Find where the given text appears and provide that cell's center as (X, Y) coordinate. 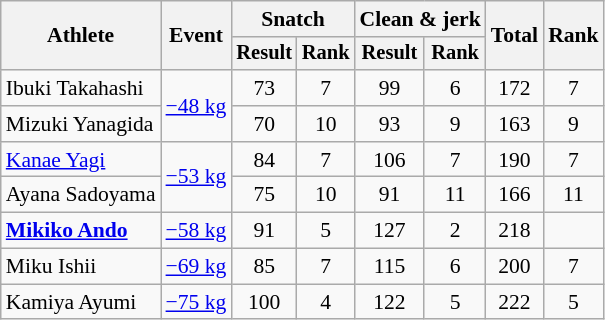
85 (264, 267)
Total (514, 36)
−69 kg (196, 267)
Ibuki Takahashi (81, 88)
−75 kg (196, 302)
127 (390, 231)
Miku Ishii (81, 267)
163 (514, 124)
100 (264, 302)
218 (514, 231)
Clean & jerk (420, 19)
Event (196, 36)
4 (326, 302)
Snatch (292, 19)
106 (390, 160)
70 (264, 124)
222 (514, 302)
−48 kg (196, 106)
115 (390, 267)
190 (514, 160)
122 (390, 302)
93 (390, 124)
84 (264, 160)
2 (454, 231)
Athlete (81, 36)
166 (514, 195)
172 (514, 88)
Mizuki Yanagida (81, 124)
99 (390, 88)
−58 kg (196, 231)
Kanae Yagi (81, 160)
Kamiya Ayumi (81, 302)
Ayana Sadoyama (81, 195)
73 (264, 88)
200 (514, 267)
Mikiko Ando (81, 231)
75 (264, 195)
−53 kg (196, 178)
